Detect which cell encompasses the target text, then output its (x, y) center coordinate. 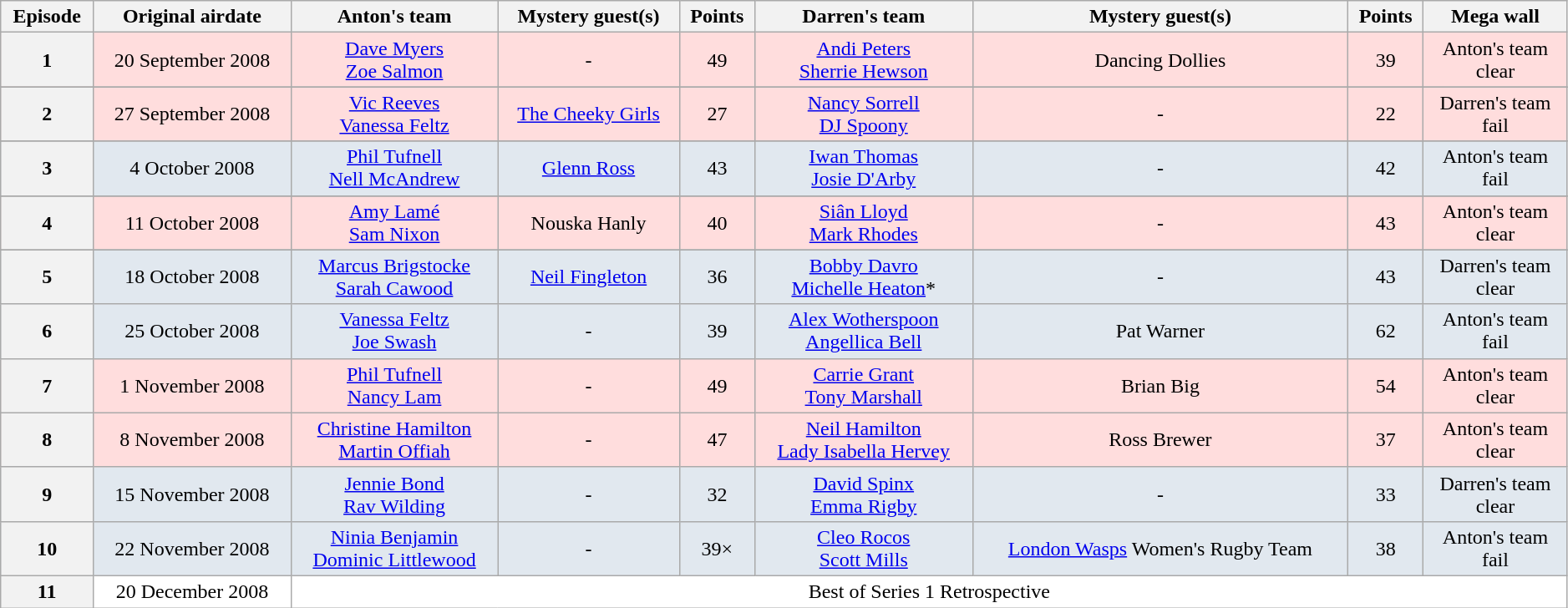
15 November 2008 (192, 494)
Andi PetersSherrie Hewson (864, 60)
4 October 2008 (192, 169)
Darren's team (864, 17)
39× (717, 548)
Pat Warner (1160, 331)
36 (717, 277)
27 September 2008 (192, 114)
8 (47, 439)
Marcus BrigstockeSarah Cawood (394, 277)
32 (717, 494)
62 (1386, 331)
25 October 2008 (192, 331)
Glenn Ross (589, 169)
Original airdate (192, 17)
20 September 2008 (192, 60)
9 (47, 494)
11 October 2008 (192, 222)
3 (47, 169)
2 (47, 114)
The Cheeky Girls (589, 114)
1 November 2008 (192, 386)
37 (1386, 439)
8 November 2008 (192, 439)
Siân LloydMark Rhodes (864, 222)
Nouska Hanly (589, 222)
Alex WotherspoonAngellica Bell (864, 331)
6 (47, 331)
Jennie BondRav Wilding (394, 494)
Bobby DavroMichelle Heaton* (864, 277)
Amy LaméSam Nixon (394, 222)
7 (47, 386)
Neil HamiltonLady Isabella Hervey (864, 439)
Dancing Dollies (1160, 60)
Iwan ThomasJosie D'Arby (864, 169)
Mega wall (1495, 17)
42 (1386, 169)
54 (1386, 386)
5 (47, 277)
Vic ReevesVanessa Feltz (394, 114)
20 December 2008 (192, 591)
Darren's teamfail (1495, 114)
38 (1386, 548)
Cleo RocosScott Mills (864, 548)
Ninia BenjaminDominic Littlewood (394, 548)
Ross Brewer (1160, 439)
27 (717, 114)
London Wasps Women's Rugby Team (1160, 548)
1 (47, 60)
Nancy SorrellDJ Spoony (864, 114)
18 October 2008 (192, 277)
47 (717, 439)
Phil TufnellNell McAndrew (394, 169)
Brian Big (1160, 386)
40 (717, 222)
Best of Series 1 Retrospective (929, 591)
11 (47, 591)
Phil TufnellNancy Lam (394, 386)
Vanessa FeltzJoe Swash (394, 331)
David SpinxEmma Rigby (864, 494)
10 (47, 548)
Neil Fingleton (589, 277)
33 (1386, 494)
Christine HamiltonMartin Offiah (394, 439)
22 (1386, 114)
Episode (47, 17)
Anton's team (394, 17)
Dave MyersZoe Salmon (394, 60)
Carrie GrantTony Marshall (864, 386)
22 November 2008 (192, 548)
4 (47, 222)
